Locate the cell with the specified text and output its (x, y) center coordinate. 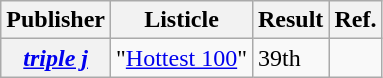
triple j (56, 58)
Result (290, 20)
Publisher (56, 20)
Listicle (182, 20)
39th (290, 58)
"Hottest 100" (182, 58)
Ref. (356, 20)
